Return [x, y] of the center of cell containing provided text 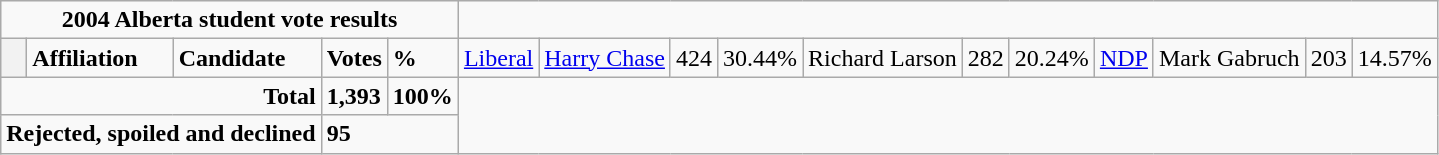
Richard Larson [883, 58]
203 [1328, 58]
Liberal [498, 58]
424 [694, 58]
20.24% [1052, 58]
1,393 [354, 96]
Rejected, spoiled and declined [161, 134]
2004 Alberta student vote results [230, 20]
282 [986, 58]
14.57% [1394, 58]
Total [161, 96]
Affiliation [100, 58]
30.44% [760, 58]
% [422, 58]
Votes [354, 58]
NDP [1124, 58]
Mark Gabruch [1229, 58]
95 [390, 134]
Harry Chase [605, 58]
100% [422, 96]
Candidate [247, 58]
